Return (X, Y) of the center of cell containing provided text 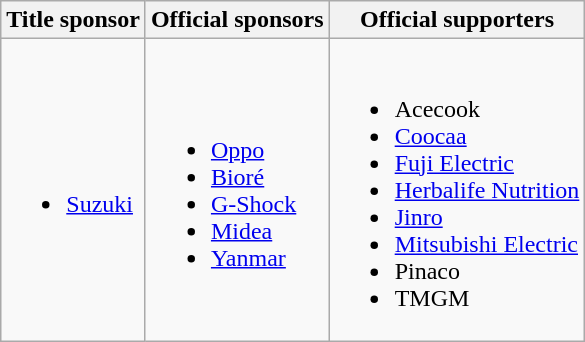
AcecookCoocaaFuji ElectricHerbalife NutritionJinroMitsubishi ElectricPinacoTMGM (457, 190)
Official supporters (457, 20)
Title sponsor (74, 20)
Suzuki (74, 190)
OppoBioréG-ShockMideaYanmar (237, 190)
Official sponsors (237, 20)
